Find where the given text appears and provide that cell's center as [x, y] coordinate. 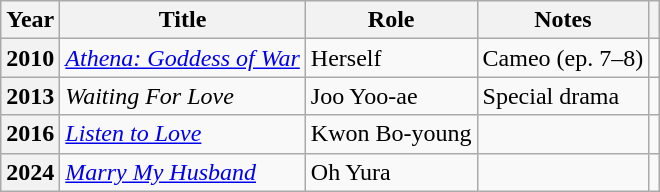
Herself [391, 58]
2024 [30, 172]
Listen to Love [183, 134]
Special drama [563, 96]
2013 [30, 96]
Role [391, 20]
2010 [30, 58]
Kwon Bo-young [391, 134]
Oh Yura [391, 172]
Joo Yoo-ae [391, 96]
Notes [563, 20]
Waiting For Love [183, 96]
Athena: Goddess of War [183, 58]
Title [183, 20]
Year [30, 20]
2016 [30, 134]
Cameo (ep. 7–8) [563, 58]
Marry My Husband [183, 172]
